Identify which cell holds the provided text, then report its (X, Y) central coordinate. 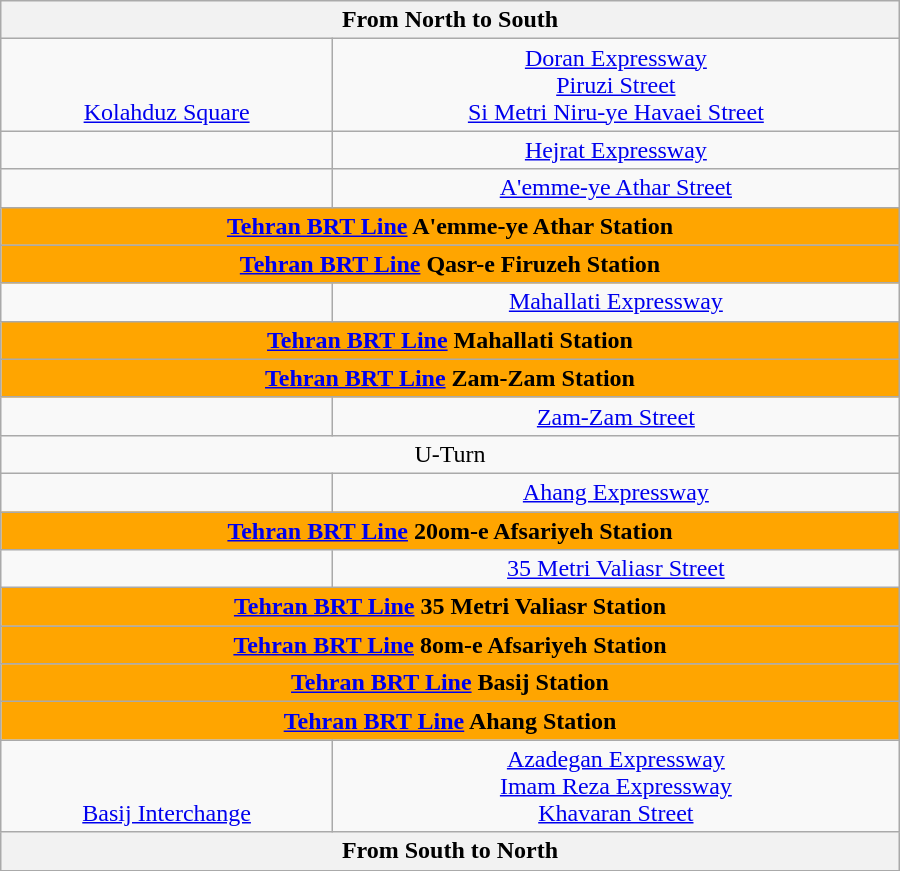
Tehran BRT Line 8om-e Afsariyeh Station (450, 645)
35 Metri Valiasr Street (616, 569)
From North to South (450, 20)
Basij Interchange (167, 786)
Tehran BRT Line Mahallati Station (450, 340)
Azadegan Expressway Imam Reza Expressway Khavaran Street (616, 786)
U-Turn (450, 454)
Ahang Expressway (616, 492)
Tehran BRT Line 35 Metri Valiasr Station (450, 607)
Kolahduz Square (167, 85)
Mahallati Expressway (616, 302)
Zam-Zam Street (616, 416)
Tehran BRT Line 20om-e Afsariyeh Station (450, 531)
From South to North (450, 851)
Tehran BRT Line Qasr-e Firuzeh Station (450, 264)
Tehran BRT Line Ahang Station (450, 721)
A'emme-ye Athar Street (616, 188)
Tehran BRT Line A'emme-ye Athar Station (450, 226)
Tehran BRT Line Basij Station (450, 683)
Tehran BRT Line Zam-Zam Station (450, 378)
Doran Expressway Piruzi Street Si Metri Niru-ye Havaei Street (616, 85)
Hejrat Expressway (616, 150)
